Locate the cell with the specified text and output its (x, y) center coordinate. 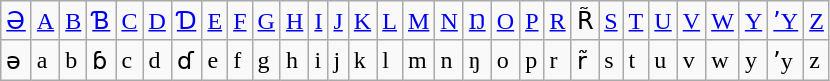
f (240, 60)
A (45, 21)
R (558, 21)
z (817, 60)
ɗ (186, 60)
Z (817, 21)
I (318, 21)
Ŋ (477, 21)
L (390, 21)
m (418, 60)
k (362, 60)
g (266, 60)
o (505, 60)
b (74, 60)
a (45, 60)
Y (753, 21)
S (611, 21)
G (266, 21)
F (240, 21)
Ɗ (186, 21)
ɓ (102, 60)
ŋ (477, 60)
D (157, 21)
i (318, 60)
h (294, 60)
Ɓ (102, 21)
V (691, 21)
ə (16, 60)
y (753, 60)
C (130, 21)
Ə (16, 21)
w (723, 60)
H (294, 21)
P (532, 21)
W (723, 21)
l (390, 60)
R̃ (585, 21)
n (449, 60)
ʼy (786, 60)
T (636, 21)
v (691, 60)
s (611, 60)
r̃ (585, 60)
K (362, 21)
r (558, 60)
M (418, 21)
ʼY (786, 21)
E (215, 21)
d (157, 60)
J (338, 21)
N (449, 21)
c (130, 60)
t (636, 60)
e (215, 60)
O (505, 21)
u (663, 60)
j (338, 60)
B (74, 21)
U (663, 21)
p (532, 60)
